Output the (x, y) coordinate of the center of the cell containing the given text.  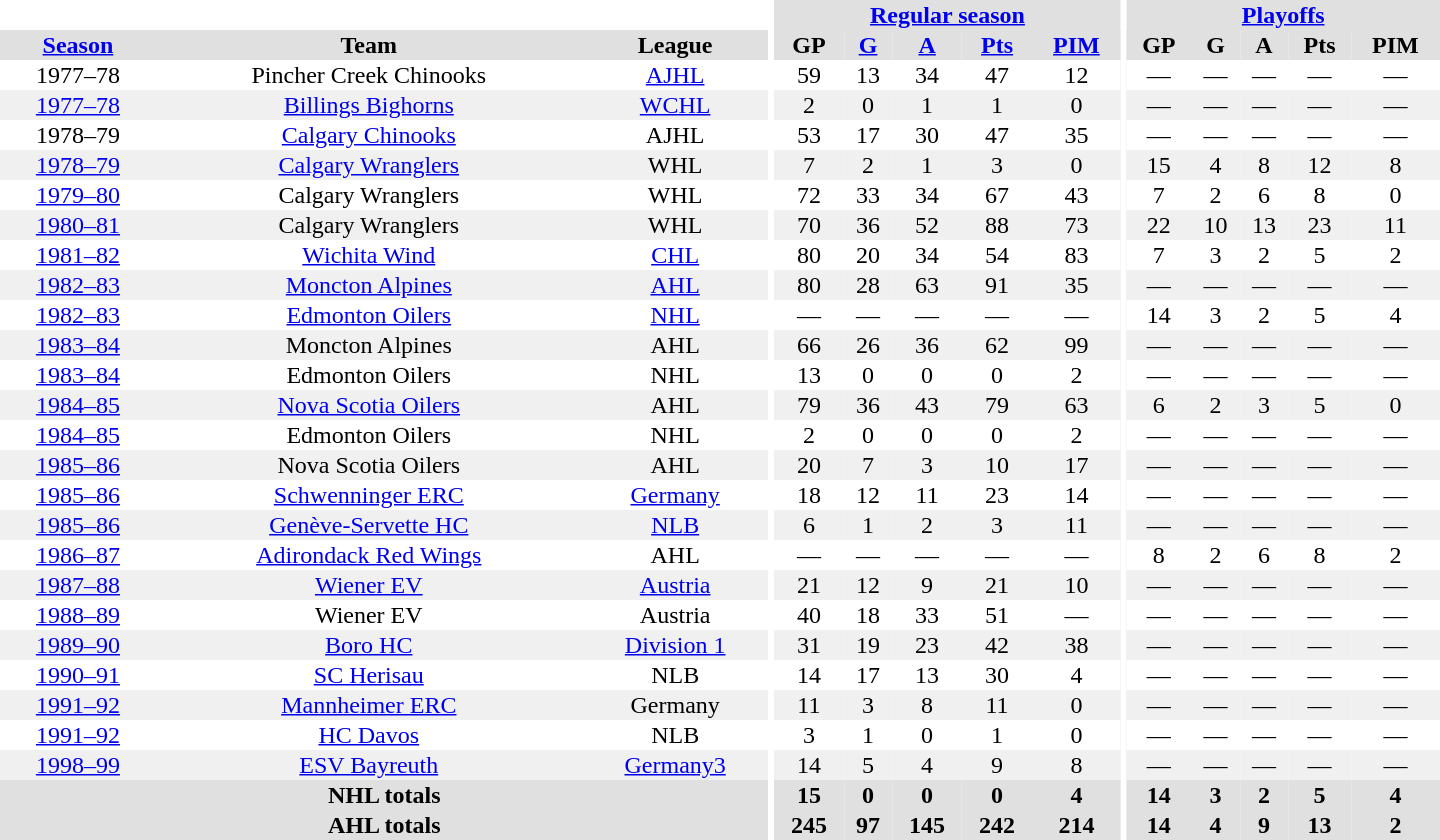
19 (868, 645)
Adirondack Red Wings (369, 555)
1981–82 (78, 255)
91 (997, 285)
1989–90 (78, 645)
66 (809, 345)
Schwenninger ERC (369, 495)
Wichita Wind (369, 255)
54 (997, 255)
72 (809, 195)
38 (1076, 645)
Team (369, 45)
1990–91 (78, 675)
Mannheimer ERC (369, 705)
ESV Bayreuth (369, 765)
242 (997, 825)
52 (927, 225)
1986–87 (78, 555)
73 (1076, 225)
1979–80 (78, 195)
1988–89 (78, 615)
Germany3 (676, 765)
145 (927, 825)
1998–99 (78, 765)
59 (809, 75)
SC Herisau (369, 675)
Regular season (948, 15)
HC Davos (369, 735)
67 (997, 195)
Genève-Servette HC (369, 525)
Pincher Creek Chinooks (369, 75)
1980–81 (78, 225)
Calgary Chinooks (369, 135)
NHL totals (384, 795)
40 (809, 615)
83 (1076, 255)
51 (997, 615)
53 (809, 135)
AHL totals (384, 825)
League (676, 45)
WCHL (676, 105)
1987–88 (78, 585)
Boro HC (369, 645)
Season (78, 45)
62 (997, 345)
Division 1 (676, 645)
28 (868, 285)
245 (809, 825)
97 (868, 825)
70 (809, 225)
26 (868, 345)
22 (1158, 225)
99 (1076, 345)
31 (809, 645)
CHL (676, 255)
88 (997, 225)
42 (997, 645)
Playoffs (1283, 15)
Billings Bighorns (369, 105)
214 (1076, 825)
